Output the [X, Y] coordinate of the center of the cell containing the given text.  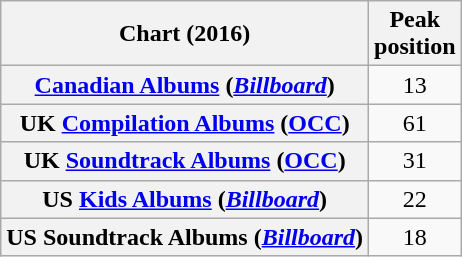
US Kids Albums (Billboard) [185, 199]
18 [415, 237]
61 [415, 123]
Canadian Albums (Billboard) [185, 85]
22 [415, 199]
UK Compilation Albums (OCC) [185, 123]
13 [415, 85]
31 [415, 161]
US Soundtrack Albums (Billboard) [185, 237]
UK Soundtrack Albums (OCC) [185, 161]
Peakposition [415, 34]
Chart (2016) [185, 34]
